Return (X, Y) of the center of cell containing provided text 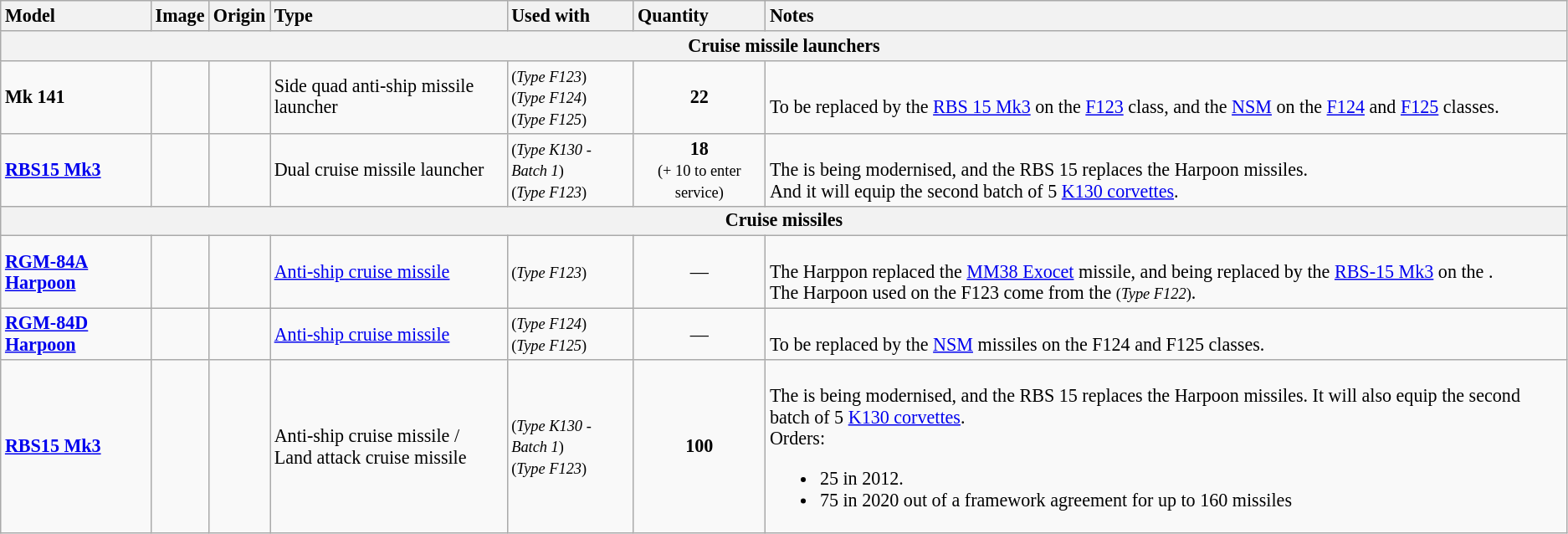
The Harppon replaced the MM38 Exocet missile, and being replaced by the RBS-15 Mk3 on the .The Harpoon used on the F123 come from the (Type F122). (1166, 273)
Type (388, 15)
(Type F123) (571, 273)
(Type F124) (Type F125) (571, 333)
Origin (239, 15)
RGM-84D Harpoon (76, 333)
Anti-ship cruise missile /Land attack cruise missile (388, 447)
Cruise missiles (784, 221)
To be replaced by the RBS 15 Mk3 on the F123 class, and the NSM on the F124 and F125 classes. (1166, 97)
22 (699, 97)
Cruise missile launchers (784, 45)
To be replaced by the NSM missiles on the F124 and F125 classes. (1166, 333)
Image (179, 15)
100 (699, 447)
(Type F123) (Type F124) (Type F125) (571, 97)
Mk 141 (76, 97)
RGM-84A Harpoon (76, 273)
Notes (1166, 15)
Model (76, 15)
18(+ 10 to enter service) (699, 169)
The is being modernised, and the RBS 15 replaces the Harpoon missiles.And it will equip the second batch of 5 K130 corvettes. (1166, 169)
Used with (571, 15)
Dual cruise missile launcher (388, 169)
Side quad anti-ship missile launcher (388, 97)
Quantity (699, 15)
